Identify which cell holds the provided text, then report its [X, Y] central coordinate. 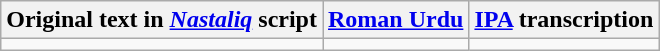
Roman Urdu [395, 20]
Original text in Nastaliq script [162, 20]
IPA transcription [564, 20]
